Capture the cell that displays the provided text and extract its [X, Y] central coordinate. 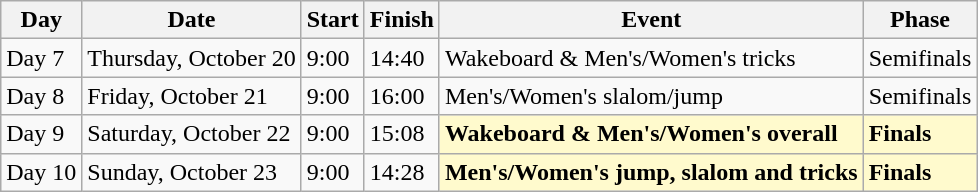
Friday, October 21 [192, 96]
Day 9 [42, 134]
14:28 [402, 172]
Wakeboard & Men's/Women's tricks [651, 58]
Men's/Women's slalom/jump [651, 96]
Men's/Women's jump, slalom and tricks [651, 172]
14:40 [402, 58]
Day 10 [42, 172]
Event [651, 20]
15:08 [402, 134]
Phase [920, 20]
Start [332, 20]
Finish [402, 20]
Saturday, October 22 [192, 134]
16:00 [402, 96]
Day 8 [42, 96]
Thursday, October 20 [192, 58]
Date [192, 20]
Day 7 [42, 58]
Wakeboard & Men's/Women's overall [651, 134]
Day [42, 20]
Sunday, October 23 [192, 172]
